Provide the (X, Y) coordinate of the cell's center where the given text is located.  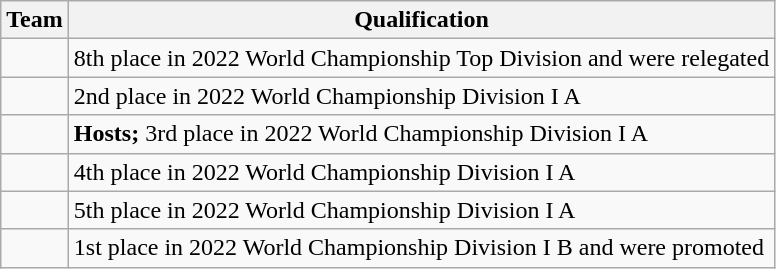
Team (35, 20)
2nd place in 2022 World Championship Division I A (421, 96)
Qualification (421, 20)
8th place in 2022 World Championship Top Division and were relegated (421, 58)
Hosts; 3rd place in 2022 World Championship Division I A (421, 134)
1st place in 2022 World Championship Division I B and were promoted (421, 248)
4th place in 2022 World Championship Division I A (421, 172)
5th place in 2022 World Championship Division I A (421, 210)
